Return the [X, Y] coordinate for the center point of the cell that contains the specified text.  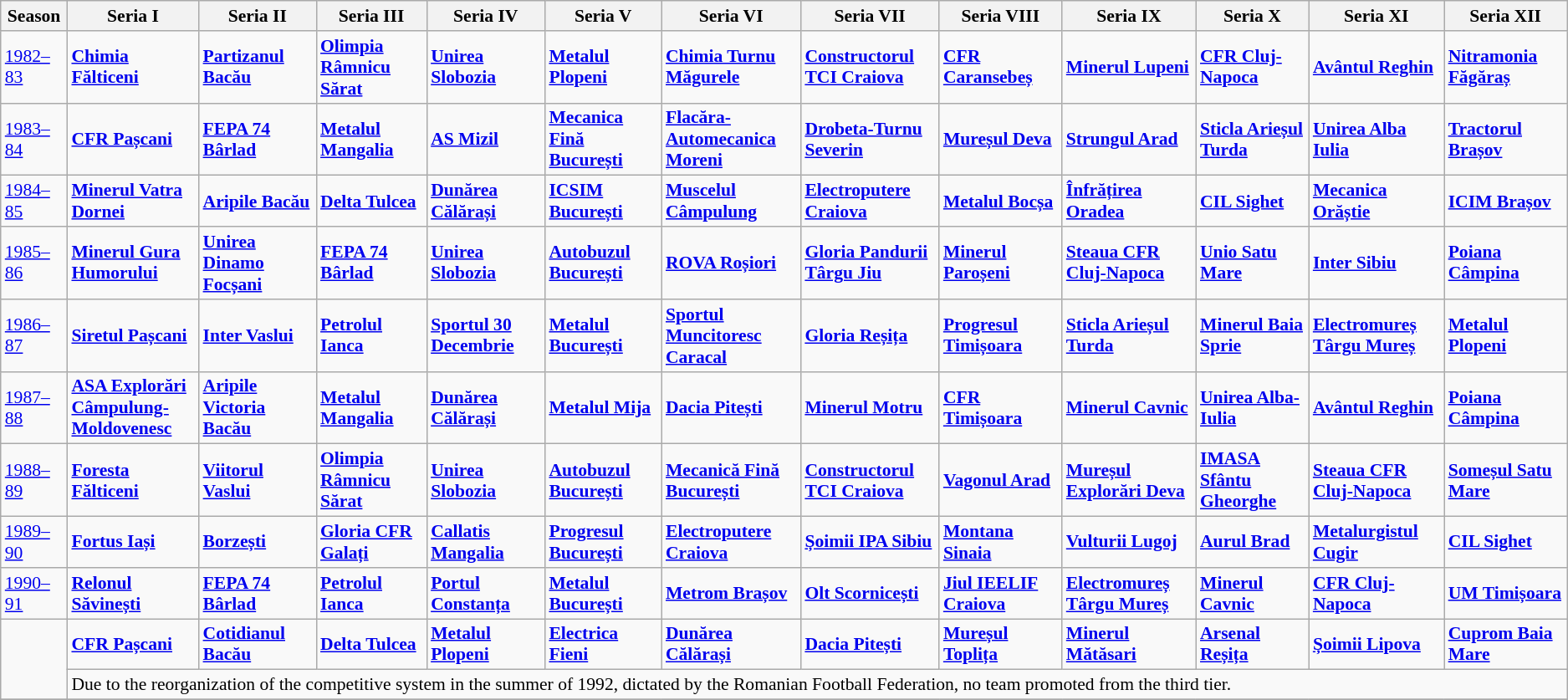
1984–85 [34, 201]
Nitramonia Făgăraș [1505, 67]
Callatis Mangalia [485, 542]
Montana Sinaia [1000, 542]
Seria XII [1505, 16]
Chimia Turnu Măgurele [731, 67]
Flacăra-Automecanica Moreni [731, 139]
Gloria CFR Galați [371, 542]
AS Mizil [485, 139]
ROVA Roșiori [731, 263]
Mecanică Fină București [731, 480]
Foresta Fălticeni [132, 480]
Mecanica Fină București [603, 139]
Sportul 30 Decembrie [485, 336]
Seria VI [731, 16]
CFR Timișoara [1000, 408]
Aripile Victoria Bacău [258, 408]
Vagonul Arad [1000, 480]
Unirea Alba-Iulia [1253, 408]
Vulturii Lugoj [1129, 542]
Minerul Motru [870, 408]
Season [34, 16]
Minerul Baia Sprie [1253, 336]
Seria VIII [1000, 16]
1986–87 [34, 336]
Unio Satu Mare [1253, 263]
Mecanica Orăștie [1376, 201]
ASA Explorări Câmpulung-Moldovenesc [132, 408]
Progresul București [603, 542]
CFR Caransebeș [1000, 67]
Muscelul Câmpulung [731, 201]
Someșul Satu Mare [1505, 480]
Viitorul Vaslui [258, 480]
1983–84 [34, 139]
Inter Sibiu [1376, 263]
Portul Constanța [485, 594]
Minerul Paroșeni [1000, 263]
Minerul Mătăsari [1129, 644]
Relonul Săvinești [132, 594]
Seria VII [870, 16]
Seria IV [485, 16]
Progresul Timișoara [1000, 336]
Strungul Arad [1129, 139]
Unirea Alba Iulia [1376, 139]
Jiul IEELIF Craiova [1000, 594]
Metalul Mija [603, 408]
Borzești [258, 542]
Cuprom Baia Mare [1505, 644]
Minerul Lupeni [1129, 67]
1985–86 [34, 263]
Metalurgistul Cugir [1376, 542]
Drobeta-Turnu Severin [870, 139]
Gloria Pandurii Târgu Jiu [870, 263]
Seria II [258, 16]
1990–91 [34, 594]
Seria V [603, 16]
Seria XI [1376, 16]
Tractorul Brașov [1505, 139]
Sportul Muncitoresc Caracal [731, 336]
1988–89 [34, 480]
Unirea Dinamo Focșani [258, 263]
Seria III [371, 16]
Șoimii IPA Sibiu [870, 542]
Seria I [132, 16]
Olt Scornicești [870, 594]
Metrom Brașov [731, 594]
Chimia Fălticeni [132, 67]
Mureșul Toplița [1000, 644]
Cotidianul Bacău [258, 644]
Partizanul Bacău [258, 67]
Minerul Gura Humorului [132, 263]
Arsenal Reșița [1253, 644]
Aripile Bacău [258, 201]
1987–88 [34, 408]
Electrica Fieni [603, 644]
Fortus Iași [132, 542]
Aurul Brad [1253, 542]
Șoimii Lipova [1376, 644]
Inter Vaslui [258, 336]
ICSIM București [603, 201]
Mureșul Deva [1000, 139]
Metalul Bocșa [1000, 201]
UM Timișoara [1505, 594]
Minerul Vatra Dornei [132, 201]
1982–83 [34, 67]
Înfrățirea Oradea [1129, 201]
ICIM Brașov [1505, 201]
Seria IX [1129, 16]
IMASA Sfântu Gheorghe [1253, 480]
Gloria Reșița [870, 336]
Siretul Pașcani [132, 336]
1989–90 [34, 542]
Mureșul Explorări Deva [1129, 480]
Seria X [1253, 16]
